Determine the (X, Y) coordinate at the center of the cell enclosing the given text.  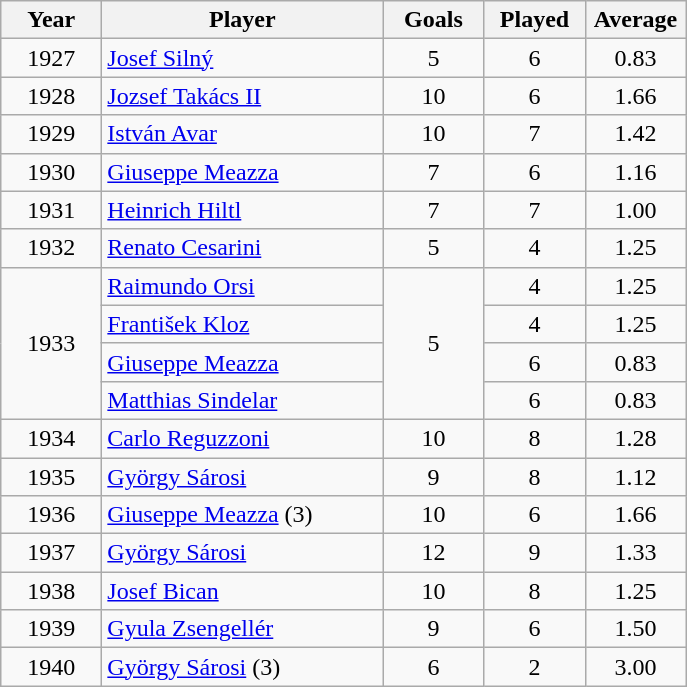
1937 (52, 553)
Heinrich Hiltl (242, 210)
Year (52, 20)
Jozsef Takács II (242, 96)
1930 (52, 172)
1940 (52, 667)
1.42 (636, 134)
Played (534, 20)
1.33 (636, 553)
1938 (52, 591)
1939 (52, 629)
1933 (52, 343)
3.00 (636, 667)
1929 (52, 134)
Josef Silný (242, 58)
Average (636, 20)
1.16 (636, 172)
1932 (52, 248)
Gyula Zsengellér (242, 629)
Giuseppe Meazza (3) (242, 515)
Renato Cesarini (242, 248)
Josef Bican (242, 591)
1936 (52, 515)
1927 (52, 58)
1.28 (636, 438)
Matthias Sindelar (242, 400)
Raimundo Orsi (242, 286)
Player (242, 20)
1931 (52, 210)
Goals (434, 20)
István Avar (242, 134)
2 (534, 667)
1.50 (636, 629)
1935 (52, 477)
1934 (52, 438)
1.00 (636, 210)
1928 (52, 96)
György Sárosi (3) (242, 667)
František Kloz (242, 324)
Carlo Reguzzoni (242, 438)
1.12 (636, 477)
12 (434, 553)
